Extract the (X, Y) coordinate from the center of the cell holding the provided text.  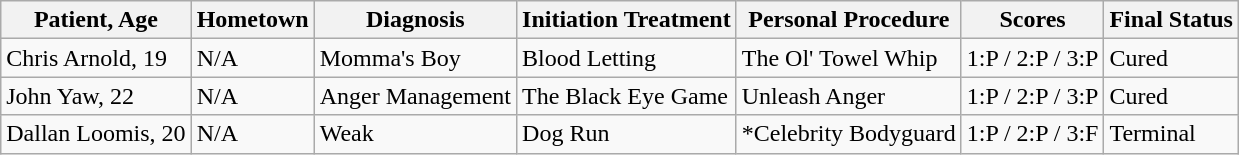
1:P / 2:P / 3:F (1032, 134)
The Ol' Towel Whip (848, 58)
Scores (1032, 20)
Anger Management (415, 96)
Patient, Age (96, 20)
Dallan Loomis, 20 (96, 134)
Chris Arnold, 19 (96, 58)
Personal Procedure (848, 20)
Initiation Treatment (627, 20)
Hometown (252, 20)
Weak (415, 134)
The Black Eye Game (627, 96)
Unleash Anger (848, 96)
Blood Letting (627, 58)
Dog Run (627, 134)
Diagnosis (415, 20)
*Celebrity Bodyguard (848, 134)
John Yaw, 22 (96, 96)
Momma's Boy (415, 58)
Final Status (1171, 20)
Terminal (1171, 134)
